Return (X, Y) of the center of cell containing provided text 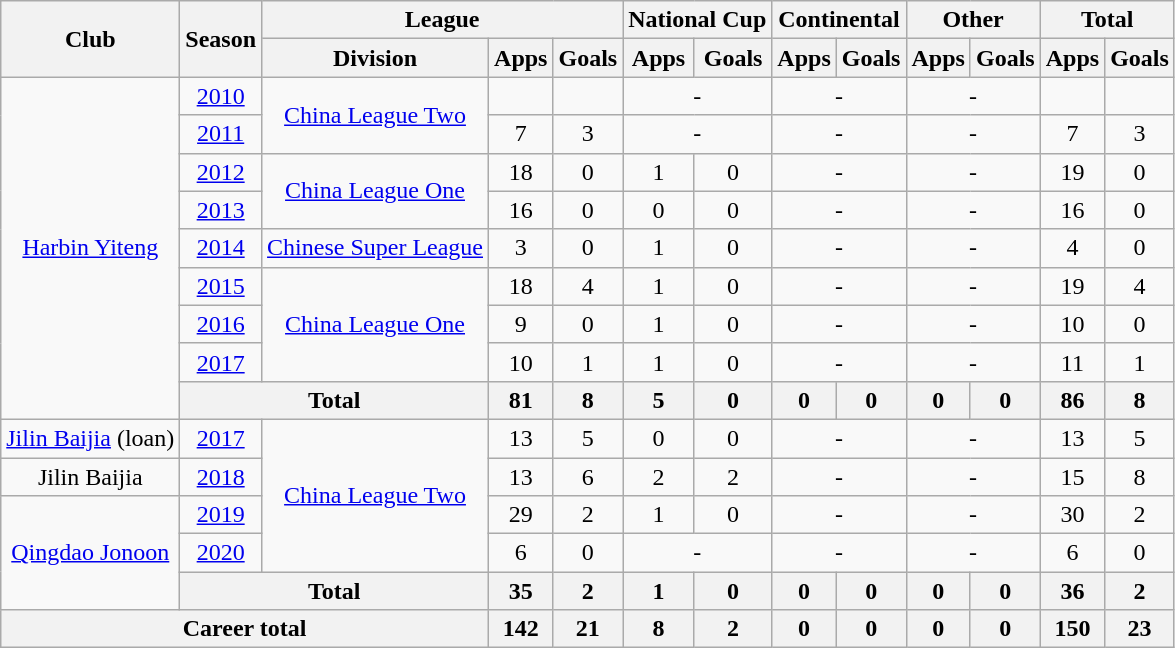
2010 (221, 96)
2020 (221, 553)
35 (521, 591)
2016 (221, 324)
Jilin Baijia (loan) (90, 438)
29 (521, 515)
21 (588, 629)
150 (1072, 629)
National Cup (698, 20)
Qingdao Jonoon (90, 553)
9 (521, 324)
2011 (221, 134)
81 (521, 400)
Continental (839, 20)
142 (521, 629)
Chinese Super League (376, 248)
2018 (221, 477)
2012 (221, 172)
2014 (221, 248)
11 (1072, 362)
Other (973, 20)
36 (1072, 591)
2015 (221, 286)
15 (1072, 477)
23 (1140, 629)
Jilin Baijia (90, 477)
Season (221, 39)
League (442, 20)
Division (376, 58)
Club (90, 39)
86 (1072, 400)
30 (1072, 515)
Career total (245, 629)
2013 (221, 210)
Harbin Yiteng (90, 248)
2019 (221, 515)
